Determine the (X, Y) coordinate at the center of the cell enclosing the given text.  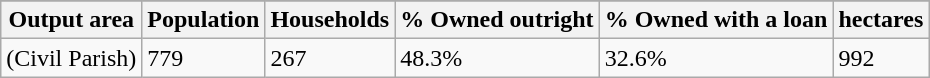
Population (204, 20)
779 (204, 58)
992 (881, 58)
Output area (72, 20)
48.3% (497, 58)
% Owned with a loan (716, 20)
267 (330, 58)
% Owned outright (497, 20)
32.6% (716, 58)
hectares (881, 20)
Households (330, 20)
(Civil Parish) (72, 58)
